Identify which cell holds the provided text, then report its [x, y] central coordinate. 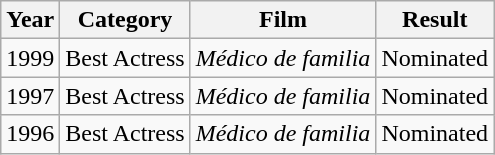
Film [283, 20]
1997 [30, 96]
Year [30, 20]
Result [435, 20]
1999 [30, 58]
Category [125, 20]
1996 [30, 134]
